Scan for the cell matching the given text and deliver its [x, y] coordinate at center. 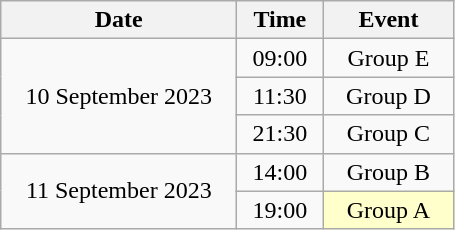
Group D [388, 96]
09:00 [280, 58]
19:00 [280, 210]
Date [119, 20]
Group B [388, 172]
14:00 [280, 172]
Time [280, 20]
Group C [388, 134]
Group A [388, 210]
21:30 [280, 134]
11:30 [280, 96]
Group E [388, 58]
11 September 2023 [119, 191]
10 September 2023 [119, 96]
Event [388, 20]
